Search for the cell housing the specified text and yield its [x, y] center coordinate. 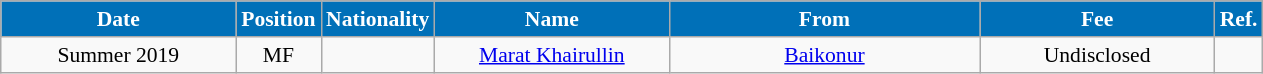
From [824, 19]
Summer 2019 [118, 55]
Name [552, 19]
Position [278, 19]
Baikonur [824, 55]
Fee [1098, 19]
Marat Khairullin [552, 55]
Ref. [1239, 19]
Undisclosed [1098, 55]
Nationality [378, 19]
MF [278, 55]
Date [118, 19]
